For the text-containing cell, return its midpoint in [x, y] coordinate format. 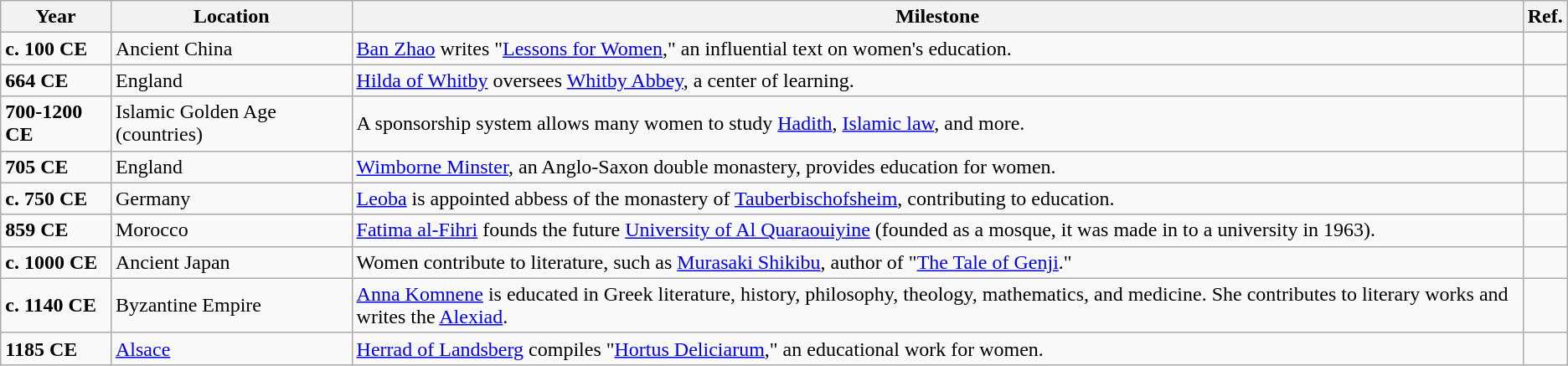
Wimborne Minster, an Anglo-Saxon double monastery, provides education for women. [937, 167]
705 CE [56, 167]
c. 100 CE [56, 49]
Fatima al-Fihri founds the future University of Al Quaraouiyine (founded as a mosque, it was made in to a university in 1963). [937, 230]
Ancient China [231, 49]
Leoba is appointed abbess of the monastery of Tauberbischofsheim, contributing to education. [937, 198]
664 CE [56, 80]
c. 1000 CE [56, 262]
Morocco [231, 230]
859 CE [56, 230]
Ban Zhao writes "Lessons for Women," an influential text on women's education. [937, 49]
Year [56, 17]
A sponsorship system allows many women to study Hadith, Islamic law, and more. [937, 124]
Ancient Japan [231, 262]
Hilda of Whitby oversees Whitby Abbey, a center of learning. [937, 80]
Location [231, 17]
Herrad of Landsberg compiles "Hortus Deliciarum," an educational work for women. [937, 348]
c. 750 CE [56, 198]
Ref. [1545, 17]
Germany [231, 198]
Byzantine Empire [231, 305]
700-1200 CE [56, 124]
c. 1140 CE [56, 305]
Islamic Golden Age (countries) [231, 124]
Women contribute to literature, such as Murasaki Shikibu, author of "The Tale of Genji." [937, 262]
1185 CE [56, 348]
Alsace [231, 348]
Milestone [937, 17]
